Capture the cell that displays the provided text and extract its [x, y] central coordinate. 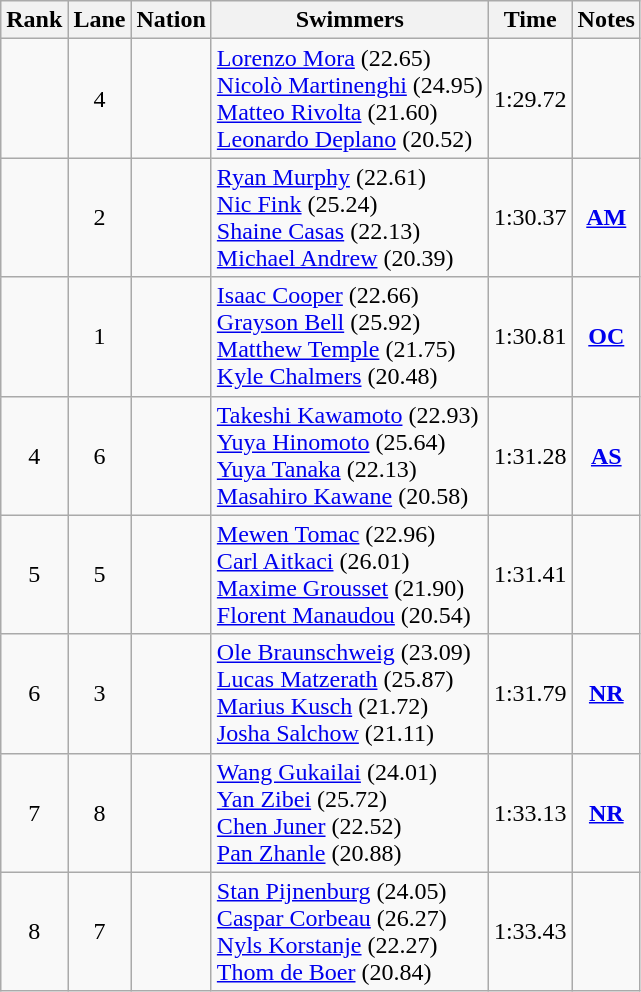
1:31.41 [530, 574]
1:33.13 [530, 812]
1 [100, 336]
Swimmers [350, 20]
1:33.43 [530, 932]
Takeshi Kawamoto (22.93)Yuya Hinomoto (25.64)Yuya Tanaka (22.13)Masahiro Kawane (20.58) [350, 456]
Time [530, 20]
Ole Braunschweig (23.09)Lucas Matzerath (25.87)Marius Kusch (21.72)Josha Salchow (21.11) [350, 694]
AS [606, 456]
Ryan Murphy (22.61)Nic Fink (25.24)Shaine Casas (22.13)Michael Andrew (20.39) [350, 218]
1:29.72 [530, 98]
3 [100, 694]
Lane [100, 20]
Rank [34, 20]
Notes [606, 20]
1:30.37 [530, 218]
1:31.79 [530, 694]
1:31.28 [530, 456]
Isaac Cooper (22.66)Grayson Bell (25.92)Matthew Temple (21.75)Kyle Chalmers (20.48) [350, 336]
Mewen Tomac (22.96)Carl Aitkaci (26.01)Maxime Grousset (21.90)Florent Manaudou (20.54) [350, 574]
Wang Gukailai (24.01)Yan Zibei (25.72)Chen Juner (22.52)Pan Zhanle (20.88) [350, 812]
Lorenzo Mora (22.65)Nicolò Martinenghi (24.95)Matteo Rivolta (21.60)Leonardo Deplano (20.52) [350, 98]
Nation [171, 20]
2 [100, 218]
AM [606, 218]
OC [606, 336]
1:30.81 [530, 336]
Stan Pijnenburg (24.05)Caspar Corbeau (26.27)Nyls Korstanje (22.27)Thom de Boer (20.84) [350, 932]
